From the cell containing the given text, extract its center point as (X, Y) coordinate. 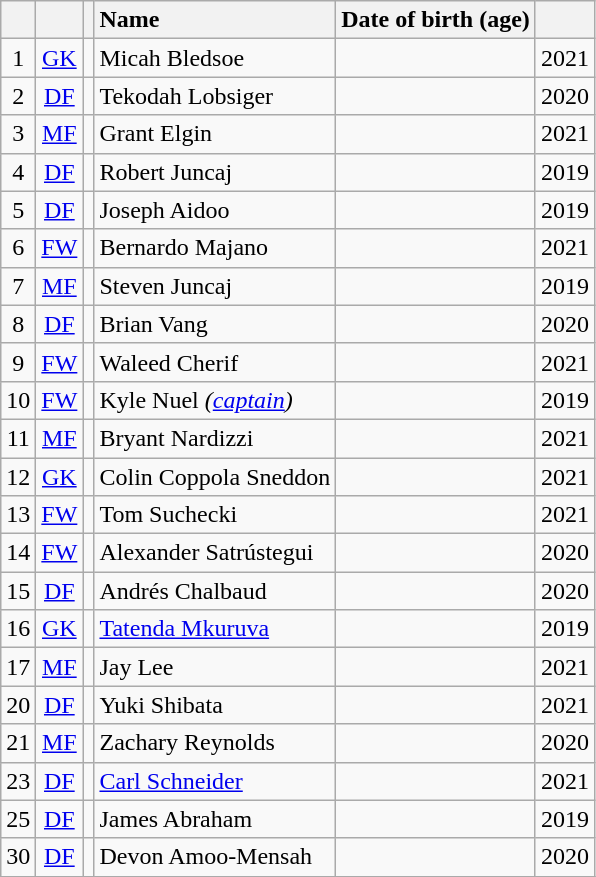
25 (18, 819)
15 (18, 591)
Micah Bledsoe (215, 58)
10 (18, 400)
Kyle Nuel (captain) (215, 400)
5 (18, 210)
1 (18, 58)
Bernardo Majano (215, 248)
James Abraham (215, 819)
Waleed Cherif (215, 362)
Andrés Chalbaud (215, 591)
Devon Amoo-Mensah (215, 857)
7 (18, 286)
Zachary Reynolds (215, 743)
Tom Suchecki (215, 515)
Yuki Shibata (215, 705)
14 (18, 553)
Bryant Nardizzi (215, 438)
Carl Schneider (215, 781)
Brian Vang (215, 324)
Joseph Aidoo (215, 210)
Tekodah Lobsiger (215, 96)
6 (18, 248)
9 (18, 362)
8 (18, 324)
3 (18, 134)
Alexander Satrústegui (215, 553)
17 (18, 667)
Date of birth (age) (436, 20)
23 (18, 781)
21 (18, 743)
Grant Elgin (215, 134)
Tatenda Mkuruva (215, 629)
12 (18, 477)
30 (18, 857)
11 (18, 438)
Colin Coppola Sneddon (215, 477)
16 (18, 629)
Steven Juncaj (215, 286)
Name (215, 20)
20 (18, 705)
2 (18, 96)
13 (18, 515)
4 (18, 172)
Jay Lee (215, 667)
Robert Juncaj (215, 172)
